Find where the given text appears and provide that cell's center as (x, y) coordinate. 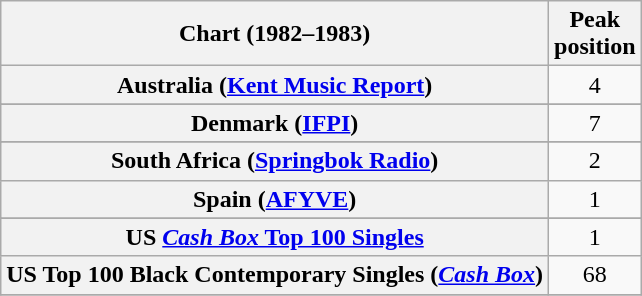
4 (595, 85)
US Top 100 Black Contemporary Singles (Cash Box) (275, 275)
South Africa (Springbok Radio) (275, 161)
7 (595, 123)
Australia (Kent Music Report) (275, 85)
US Cash Box Top 100 Singles (275, 237)
68 (595, 275)
Peakposition (595, 34)
Spain (AFYVE) (275, 199)
Chart (1982–1983) (275, 34)
2 (595, 161)
Denmark (IFPI) (275, 123)
